Return the [X, Y] coordinate for the center point of the cell that contains the specified text.  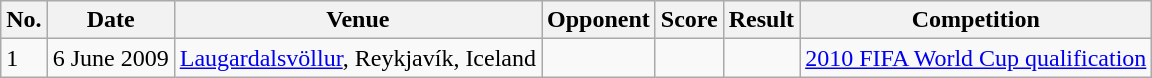
Venue [358, 20]
Result [761, 20]
No. [24, 20]
Opponent [599, 20]
Date [110, 20]
Score [689, 20]
1 [24, 58]
Competition [976, 20]
6 June 2009 [110, 58]
Laugardalsvöllur, Reykjavík, Iceland [358, 58]
2010 FIFA World Cup qualification [976, 58]
